Output the [x, y] coordinate of the center of the cell containing the given text.  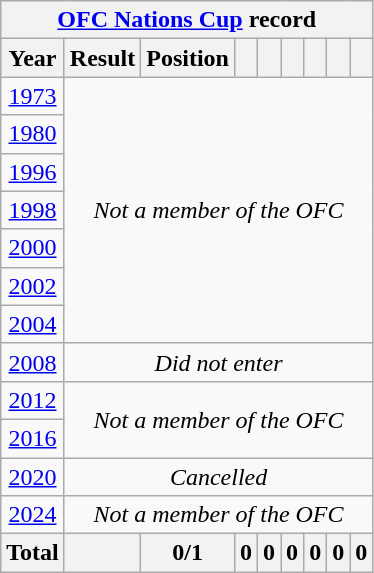
2020 [33, 477]
2012 [33, 400]
Cancelled [218, 477]
Did not enter [218, 362]
1973 [33, 96]
2002 [33, 286]
2000 [33, 248]
2008 [33, 362]
2016 [33, 438]
0/1 [188, 553]
Total [33, 553]
Result [102, 58]
2024 [33, 515]
Position [188, 58]
Year [33, 58]
2004 [33, 324]
1998 [33, 210]
1980 [33, 134]
1996 [33, 172]
OFC Nations Cup record [187, 20]
